Output the [x, y] coordinate of the center of the cell containing the given text.  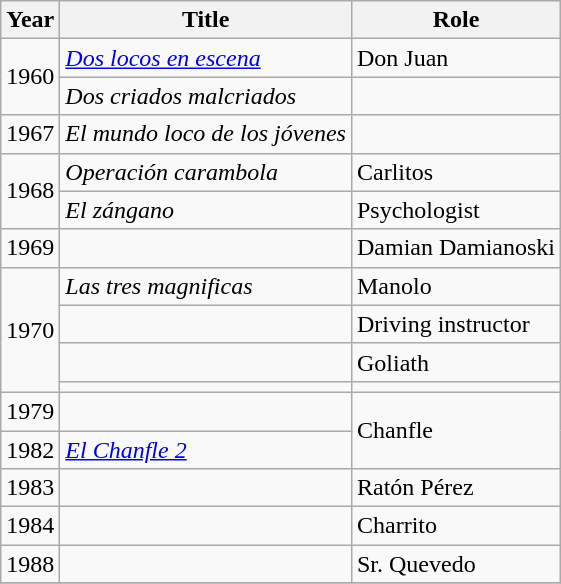
Dos locos en escena [206, 58]
Charrito [456, 526]
El Chanfle 2 [206, 449]
1982 [30, 449]
Chanfle [456, 430]
Las tres magnificas [206, 286]
Year [30, 20]
Dos criados malcriados [206, 96]
El zángano [206, 210]
Psychologist [456, 210]
El mundo loco de los jóvenes [206, 134]
1984 [30, 526]
Don Juan [456, 58]
Carlitos [456, 172]
Damian Damianoski [456, 248]
1988 [30, 564]
1979 [30, 411]
Driving instructor [456, 324]
Goliath [456, 362]
Ratón Pérez [456, 488]
Role [456, 20]
Operación carambola [206, 172]
1960 [30, 77]
1968 [30, 191]
Title [206, 20]
1983 [30, 488]
Manolo [456, 286]
1969 [30, 248]
1967 [30, 134]
Sr. Quevedo [456, 564]
1970 [30, 330]
